Return (X, Y) of the center of cell containing provided text 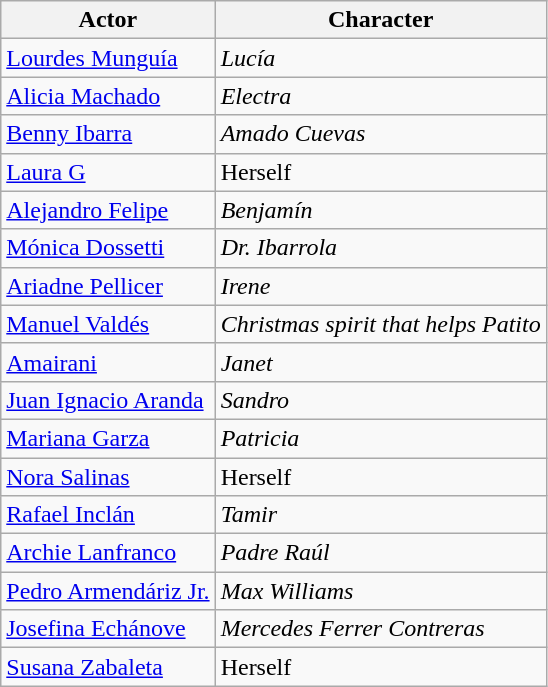
Susana Zabaleta (108, 667)
Amado Cuevas (380, 134)
Tamir (380, 515)
Ariadne Pellicer (108, 286)
Rafael Inclán (108, 515)
Alejandro Felipe (108, 210)
Josefina Echánove (108, 629)
Archie Lanfranco (108, 553)
Mercedes Ferrer Contreras (380, 629)
Manuel Valdés (108, 324)
Actor (108, 20)
Dr. Ibarrola (380, 248)
Lucía (380, 58)
Christmas spirit that helps Patito (380, 324)
Mónica Dossetti (108, 248)
Padre Raúl (380, 553)
Nora Salinas (108, 477)
Electra (380, 96)
Sandro (380, 400)
Character (380, 20)
Lourdes Munguía (108, 58)
Laura G (108, 172)
Janet (380, 362)
Max Williams (380, 591)
Benjamín (380, 210)
Pedro Armendáriz Jr. (108, 591)
Alicia Machado (108, 96)
Amairani (108, 362)
Irene (380, 286)
Benny Ibarra (108, 134)
Juan Ignacio Aranda (108, 400)
Patricia (380, 438)
Mariana Garza (108, 438)
